For the text-containing cell, return its midpoint in [x, y] coordinate format. 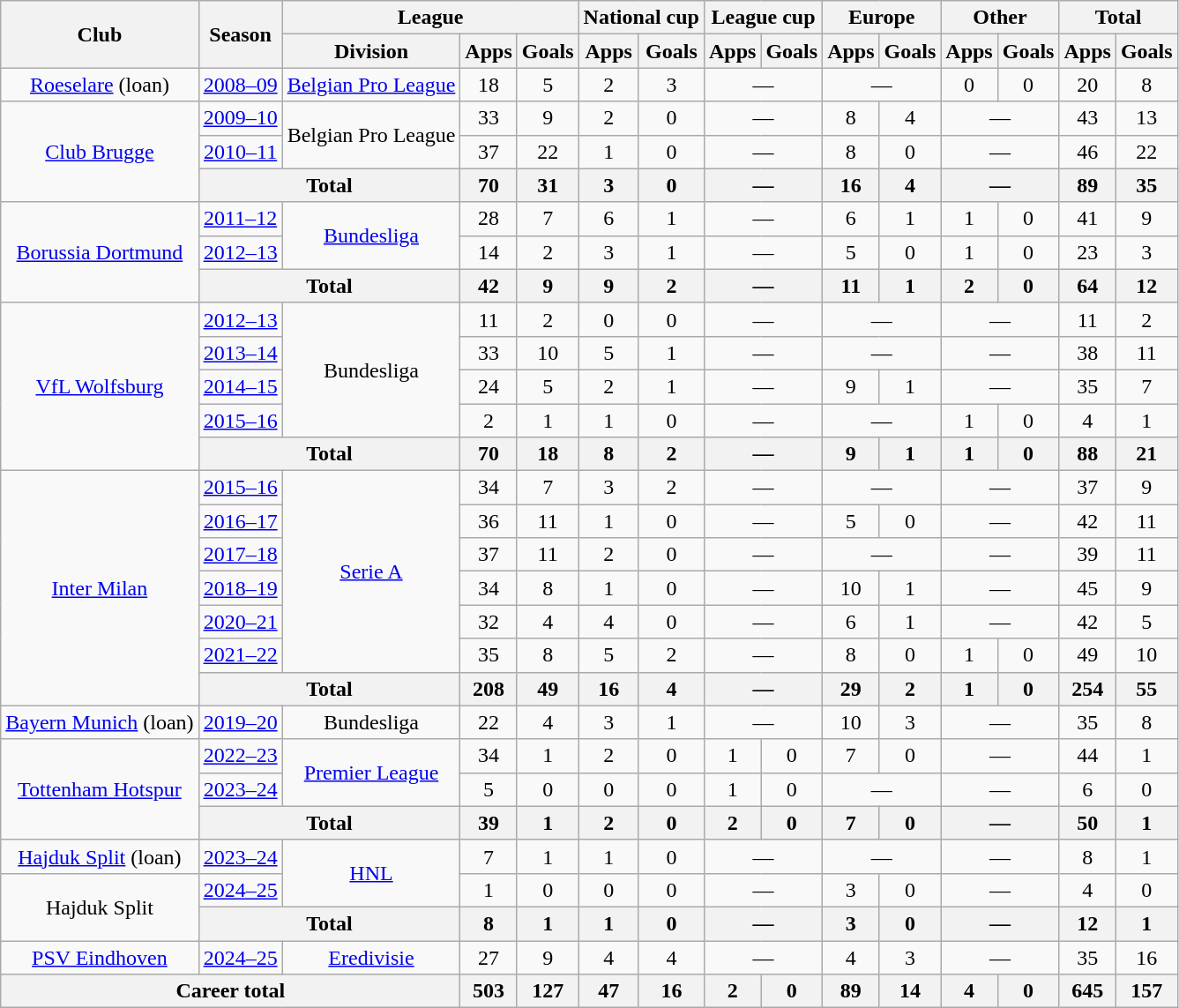
64 [1087, 286]
Season [240, 34]
Europe [882, 18]
44 [1087, 756]
45 [1087, 588]
32 [489, 622]
88 [1087, 454]
Roeselare (loan) [100, 85]
National cup [641, 18]
2010–11 [240, 152]
PSV Eindhoven [100, 957]
2021–22 [240, 655]
29 [851, 689]
24 [489, 386]
Inter Milan [100, 588]
208 [489, 689]
2014–15 [240, 386]
2016–17 [240, 521]
28 [489, 219]
Borussia Dortmund [100, 252]
46 [1087, 152]
Other [1000, 18]
Premier League [371, 773]
2022–23 [240, 756]
36 [489, 521]
47 [608, 991]
13 [1146, 118]
23 [1087, 252]
127 [548, 991]
2008–09 [240, 85]
157 [1146, 991]
Division [371, 51]
Eredivisie [371, 957]
2013–14 [240, 353]
2009–10 [240, 118]
Hajduk Split (loan) [100, 856]
21 [1146, 454]
Hajduk Split [100, 907]
Career total [231, 991]
254 [1087, 689]
Club Brugge [100, 152]
50 [1087, 823]
41 [1087, 219]
55 [1146, 689]
20 [1087, 85]
Bayern Munich (loan) [100, 722]
2011–12 [240, 219]
27 [489, 957]
31 [548, 185]
38 [1087, 353]
Serie A [371, 571]
2018–19 [240, 588]
2019–20 [240, 722]
2017–18 [240, 555]
HNL [371, 873]
League cup [763, 18]
43 [1087, 118]
503 [489, 991]
League [430, 18]
Club [100, 34]
VfL Wolfsburg [100, 386]
645 [1087, 991]
Tottenham Hotspur [100, 789]
2020–21 [240, 622]
